Locate the cell with the specified text and output its [X, Y] center coordinate. 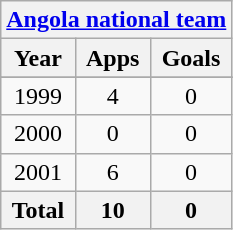
Angola national team [116, 20]
1999 [38, 96]
Apps [112, 58]
Year [38, 58]
6 [112, 172]
Total [38, 210]
4 [112, 96]
2000 [38, 134]
2001 [38, 172]
Goals [191, 58]
10 [112, 210]
